Search for the cell housing the specified text and yield its [X, Y] center coordinate. 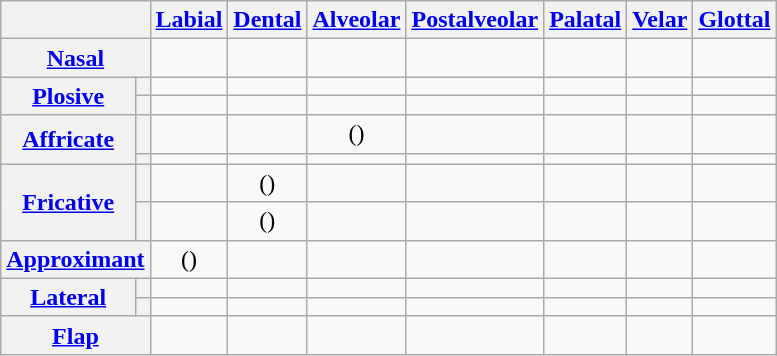
Plosive [68, 96]
Labial [189, 20]
Fricative [68, 202]
Glottal [734, 20]
Flap [76, 335]
Velar [660, 20]
Approximant [76, 259]
Affricate [68, 140]
Alveolar [356, 20]
Postalveolar [475, 20]
Dental [268, 20]
Nasal [76, 58]
Lateral [68, 297]
Palatal [586, 20]
